Return (x, y) of the center of cell containing provided text 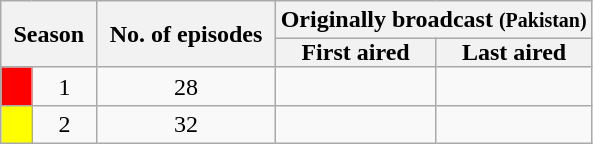
No. of episodes (186, 34)
1 (64, 86)
2 (64, 124)
32 (186, 124)
Season (49, 34)
28 (186, 86)
First aired (356, 53)
Originally broadcast (Pakistan) (434, 20)
Last aired (514, 53)
